Scan for the cell matching the given text and deliver its [X, Y] coordinate at center. 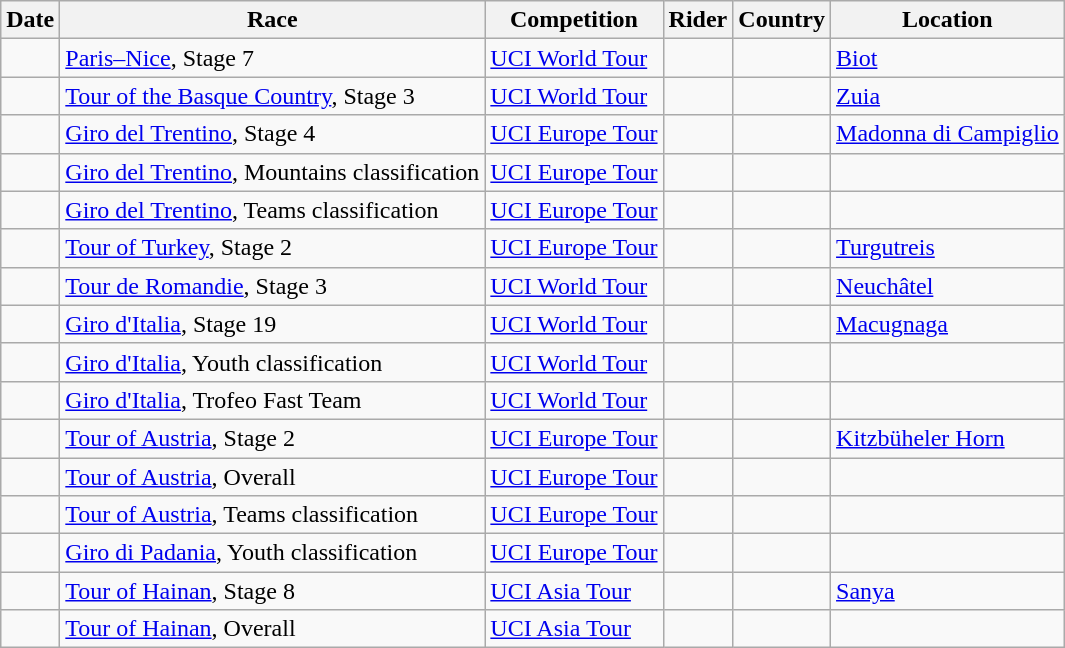
Biot [948, 58]
Tour of Austria, Teams classification [272, 515]
Country [782, 20]
Kitzbüheler Horn [948, 438]
Sanya [948, 591]
Tour of Turkey, Stage 2 [272, 248]
Giro del Trentino, Stage 4 [272, 134]
Tour of Austria, Stage 2 [272, 438]
Tour of Hainan, Overall [272, 629]
Zuia [948, 96]
Giro d'Italia, Trofeo Fast Team [272, 400]
Tour of Austria, Overall [272, 477]
Rider [698, 20]
Macugnaga [948, 324]
Date [30, 20]
Giro di Padania, Youth classification [272, 553]
Giro d'Italia, Youth classification [272, 362]
Giro del Trentino, Teams classification [272, 210]
Neuchâtel [948, 286]
Madonna di Campiglio [948, 134]
Competition [574, 20]
Paris–Nice, Stage 7 [272, 58]
Tour de Romandie, Stage 3 [272, 286]
Giro d'Italia, Stage 19 [272, 324]
Race [272, 20]
Tour of the Basque Country, Stage 3 [272, 96]
Tour of Hainan, Stage 8 [272, 591]
Turgutreis [948, 248]
Giro del Trentino, Mountains classification [272, 172]
Location [948, 20]
